Capture the cell that displays the provided text and extract its [X, Y] central coordinate. 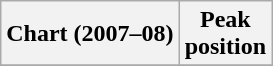
Peakposition [225, 34]
Chart (2007–08) [90, 34]
